Detect which cell encompasses the target text, then output its (x, y) center coordinate. 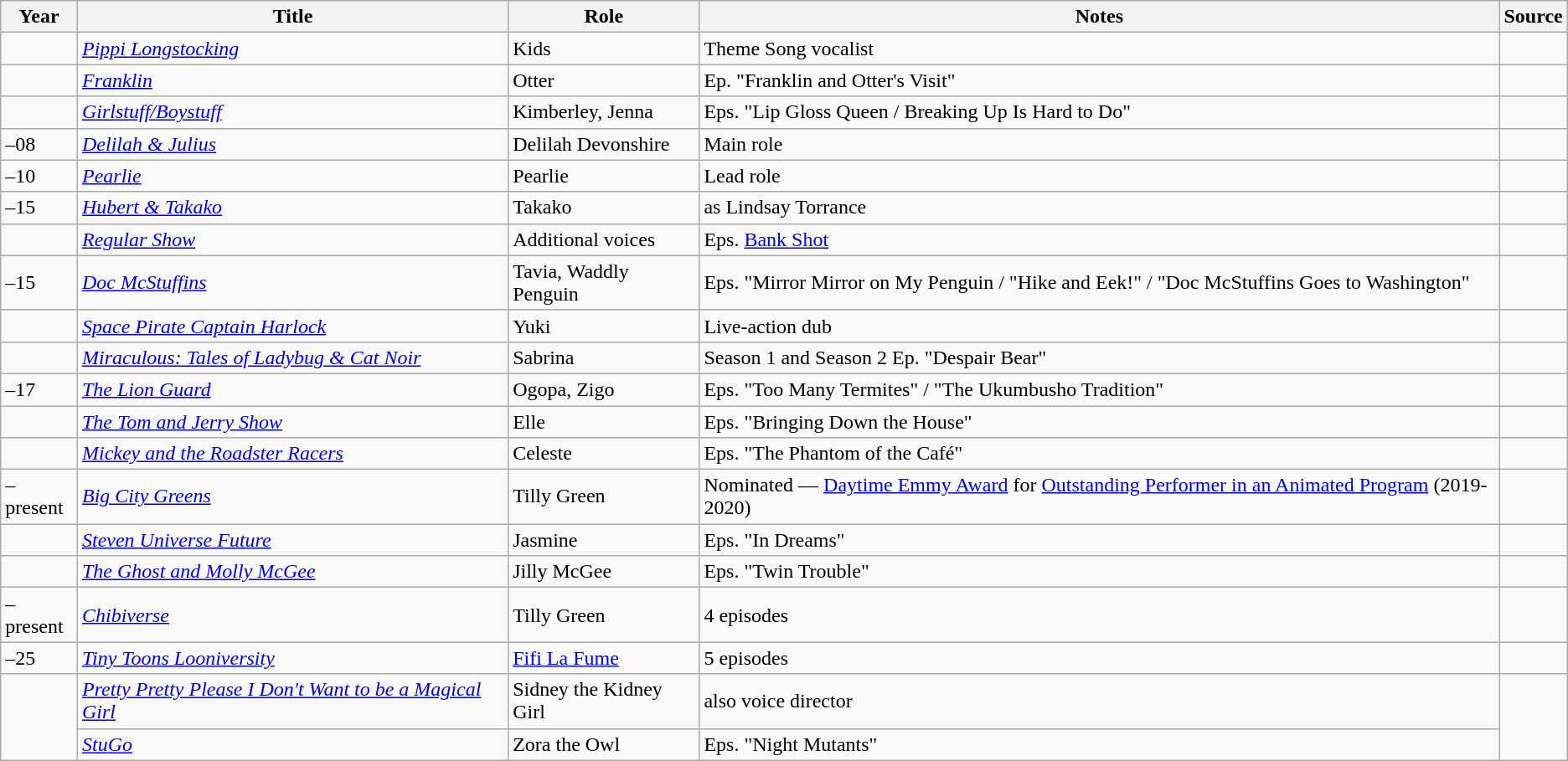
Eps. "Lip Gloss Queen / Breaking Up Is Hard to Do" (1099, 112)
Miraculous: Tales of Ladybug & Cat Noir (292, 357)
Delilah & Julius (292, 144)
Fifi La Fume (604, 658)
–25 (39, 658)
The Tom and Jerry Show (292, 421)
Role (604, 17)
Kimberley, Jenna (604, 112)
Ep. "Franklin and Otter's Visit" (1099, 80)
Notes (1099, 17)
Tavia, Waddly Penguin (604, 283)
Additional voices (604, 239)
Live-action dub (1099, 326)
Nominated — Daytime Emmy Award for Outstanding Performer in an Animated Program (2019-2020) (1099, 497)
Chibiverse (292, 614)
Tiny Toons Looniversity (292, 658)
–17 (39, 389)
Eps. "Mirror Mirror on My Penguin / "Hike and Eek!" / "Doc McStuffins Goes to Washington" (1099, 283)
Celeste (604, 454)
Big City Greens (292, 497)
Takako (604, 208)
Eps. Bank Shot (1099, 239)
Pippi Longstocking (292, 49)
Hubert & Takako (292, 208)
Sidney the Kidney Girl (604, 702)
Season 1 and Season 2 Ep. "Despair Bear" (1099, 357)
Otter (604, 80)
Jasmine (604, 540)
Kids (604, 49)
Yuki (604, 326)
Title (292, 17)
Pretty Pretty Please I Don't Want to be a Magical Girl (292, 702)
Elle (604, 421)
5 episodes (1099, 658)
Franklin (292, 80)
The Lion Guard (292, 389)
also voice director (1099, 702)
Source (1533, 17)
Eps. "The Phantom of the Café" (1099, 454)
The Ghost and Molly McGee (292, 572)
Regular Show (292, 239)
StuGo (292, 744)
Sabrina (604, 357)
Doc McStuffins (292, 283)
Steven Universe Future (292, 540)
Main role (1099, 144)
Jilly McGee (604, 572)
Eps. "In Dreams" (1099, 540)
4 episodes (1099, 614)
Eps. "Night Mutants" (1099, 744)
Eps. "Bringing Down the House" (1099, 421)
Zora the Owl (604, 744)
–08 (39, 144)
Girlstuff/Boystuff (292, 112)
Ogopa, Zigo (604, 389)
Mickey and the Roadster Racers (292, 454)
Eps. "Too Many Termites" / "The Ukumbusho Tradition" (1099, 389)
Year (39, 17)
–10 (39, 176)
Space Pirate Captain Harlock (292, 326)
Theme Song vocalist (1099, 49)
Lead role (1099, 176)
Eps. "Twin Trouble" (1099, 572)
as Lindsay Torrance (1099, 208)
Delilah Devonshire (604, 144)
